Return the [x, y] coordinate for the center point of the cell that contains the specified text.  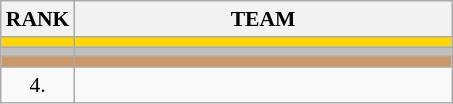
4. [38, 85]
RANK [38, 19]
TEAM [262, 19]
